Provide the [x, y] coordinate of the cell's center where the given text is located.  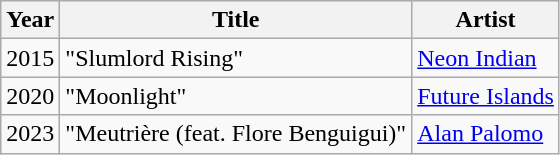
"Moonlight" [236, 96]
2023 [30, 134]
"Slumlord Rising" [236, 58]
2015 [30, 58]
"Meutrière (feat. Flore Benguigui)" [236, 134]
2020 [30, 96]
Future Islands [486, 96]
Title [236, 20]
Year [30, 20]
Neon Indian [486, 58]
Artist [486, 20]
Alan Palomo [486, 134]
